Return [X, Y] of the center of cell containing provided text 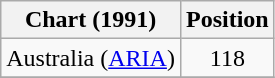
Chart (1991) [91, 20]
Australia (ARIA) [91, 58]
Position [227, 20]
118 [227, 58]
